Locate the cell with the specified text and output its (X, Y) center coordinate. 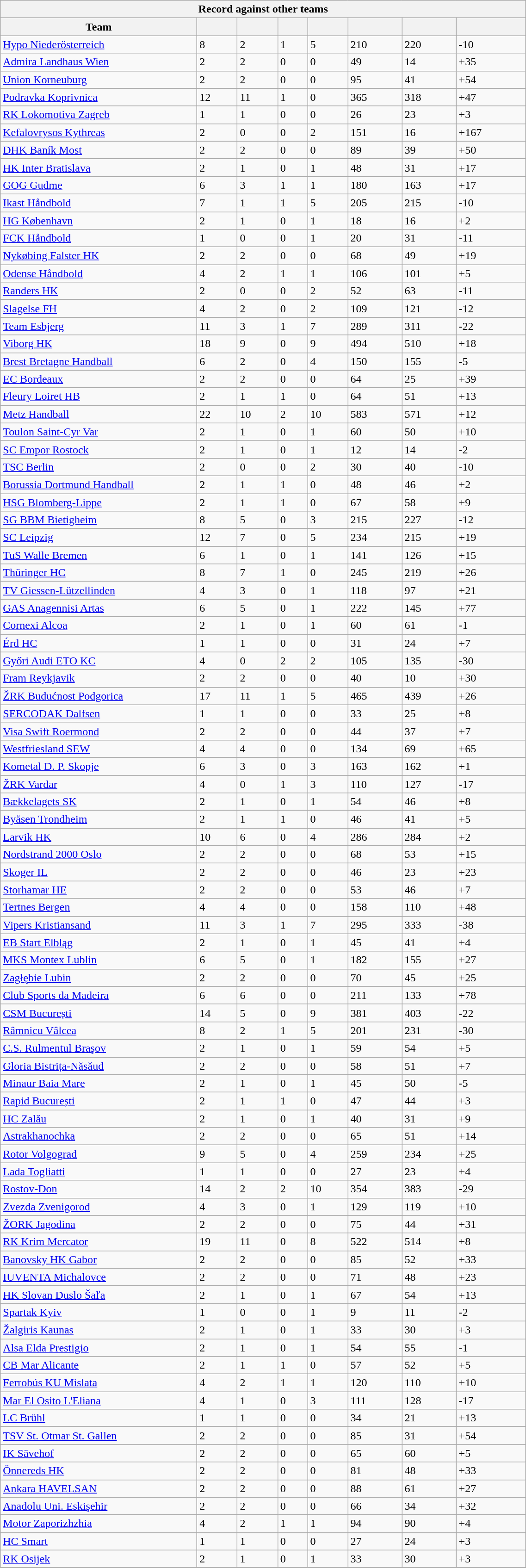
+31 (491, 1224)
286 (375, 837)
354 (375, 1189)
ŽRK Budućnost Podgorica (99, 696)
+30 (491, 678)
Fleury Loiret HB (99, 397)
39 (429, 150)
318 (429, 97)
128 (429, 1401)
201 (375, 1030)
70 (375, 978)
105 (375, 661)
CB Mar Alicante (99, 1365)
571 (429, 414)
IUVENTA Michalovce (99, 1277)
Odense Håndbold (99, 273)
HG København (99, 221)
94 (375, 1524)
GAS Anagennisi Artas (99, 608)
227 (429, 520)
220 (429, 44)
403 (429, 1013)
CSM București (99, 1013)
+47 (491, 97)
22 (217, 414)
+1 (491, 766)
HC Zalău (99, 1119)
383 (429, 1189)
Ankara HAVELSAN (99, 1488)
GOG Gudme (99, 185)
127 (429, 784)
SG BBM Bietigheim (99, 520)
Union Korneuburg (99, 80)
HSG Blomberg-Lippe (99, 502)
365 (375, 97)
Thüringer HC (99, 573)
IK Sävehof (99, 1453)
Rotor Volgograd (99, 1154)
121 (429, 309)
182 (375, 960)
141 (375, 555)
20 (375, 238)
494 (375, 344)
Podravka Koprivnica (99, 97)
Alsa Elda Prestigio (99, 1348)
90 (429, 1524)
71 (375, 1277)
21 (429, 1418)
EB Start Elbląg (99, 942)
Team (99, 27)
514 (429, 1242)
RK Krim Mercator (99, 1242)
Viborg HK (99, 344)
Spartak Kyiv (99, 1312)
Randers HK (99, 291)
-38 (491, 925)
95 (375, 80)
118 (375, 590)
MKS Montex Lublin (99, 960)
Mar El Osito L'Eliana (99, 1401)
Minaur Baia Mare (99, 1084)
222 (375, 608)
231 (429, 1030)
Team Esbjerg (99, 326)
DHK Baník Most (99, 150)
Érd HC (99, 643)
Skoger IL (99, 872)
333 (429, 925)
Žalgiris Kaunas (99, 1330)
TuS Walle Bremen (99, 555)
205 (375, 203)
135 (429, 661)
Bækkelagets SK (99, 802)
259 (375, 1154)
+12 (491, 414)
Borussia Dortmund Handball (99, 484)
Vipers Kristiansand (99, 925)
47 (375, 1101)
HC Smart (99, 1541)
C.S. Rulmentul Braşov (99, 1048)
245 (375, 573)
69 (429, 749)
219 (429, 573)
Visa Swift Roermond (99, 731)
Zagłębie Lubin (99, 978)
Cornexi Alcoa (99, 626)
Astrakhanochka (99, 1136)
Ikast Håndbold (99, 203)
RK Lokomotiva Zagreb (99, 115)
Râmnicu Vâlcea (99, 1030)
FCK Håndbold (99, 238)
SERCODAK Dalfsen (99, 713)
17 (217, 696)
134 (375, 749)
+35 (491, 62)
Banovsky HK Gabor (99, 1259)
Gloria Bistrița-Năsăud (99, 1066)
Toulon Saint-Cyr Var (99, 432)
381 (375, 1013)
Admira Landhaus Wien (99, 62)
Nykøbing Falster HK (99, 256)
19 (217, 1242)
+78 (491, 995)
88 (375, 1488)
162 (429, 766)
75 (375, 1224)
109 (375, 309)
Nordstrand 2000 Oslo (99, 855)
HK Inter Bratislava (99, 167)
106 (375, 273)
59 (375, 1048)
+48 (491, 907)
LC Brühl (99, 1418)
55 (429, 1348)
+18 (491, 344)
510 (429, 344)
522 (375, 1242)
111 (375, 1401)
ŽRK Vardar (99, 784)
-29 (491, 1189)
Westfriesland SEW (99, 749)
284 (429, 837)
Metz Handball (99, 414)
Lada Togliatti (99, 1171)
57 (375, 1365)
Hypo Niederösterreich (99, 44)
Club Sports da Madeira (99, 995)
Tertnes Bergen (99, 907)
SC Empor Rostock (99, 449)
295 (375, 925)
210 (375, 44)
+32 (491, 1506)
465 (375, 696)
+39 (491, 379)
Larvik HK (99, 837)
439 (429, 696)
Kometal D. P. Skopje (99, 766)
EC Bordeaux (99, 379)
Rapid București (99, 1101)
311 (429, 326)
Storhamar HE (99, 890)
SC Leipzig (99, 538)
Rostov-Don (99, 1189)
37 (429, 731)
Byåsen Trondheim (99, 819)
Ferrobús KU Mislata (99, 1383)
133 (429, 995)
RK Osijek (99, 1559)
+65 (491, 749)
151 (375, 132)
120 (375, 1383)
180 (375, 185)
129 (375, 1207)
ŽORK Jagodina (99, 1224)
26 (375, 115)
101 (429, 273)
211 (375, 995)
81 (375, 1471)
63 (429, 291)
Zvezda Zvenigorod (99, 1207)
Slagelse FH (99, 309)
Önnereds HK (99, 1471)
89 (375, 150)
289 (375, 326)
+21 (491, 590)
HK Slovan Duslo Šaľa (99, 1295)
+77 (491, 608)
+50 (491, 150)
119 (429, 1207)
Kefalovrysos Kythreas (99, 132)
+167 (491, 132)
145 (429, 608)
Brest Bretagne Handball (99, 361)
158 (375, 907)
66 (375, 1506)
Győri Audi ETO KC (99, 661)
150 (375, 361)
126 (429, 555)
Anadolu Uni. Eskişehir (99, 1506)
Record against other teams (263, 9)
TV Giessen-Lützellinden (99, 590)
583 (375, 414)
TSC Berlin (99, 467)
+14 (491, 1136)
Fram Reykjavik (99, 678)
97 (429, 590)
TSV St. Otmar St. Gallen (99, 1436)
Motor Zaporizhzhia (99, 1524)
